Identify which cell holds the provided text, then report its [X, Y] central coordinate. 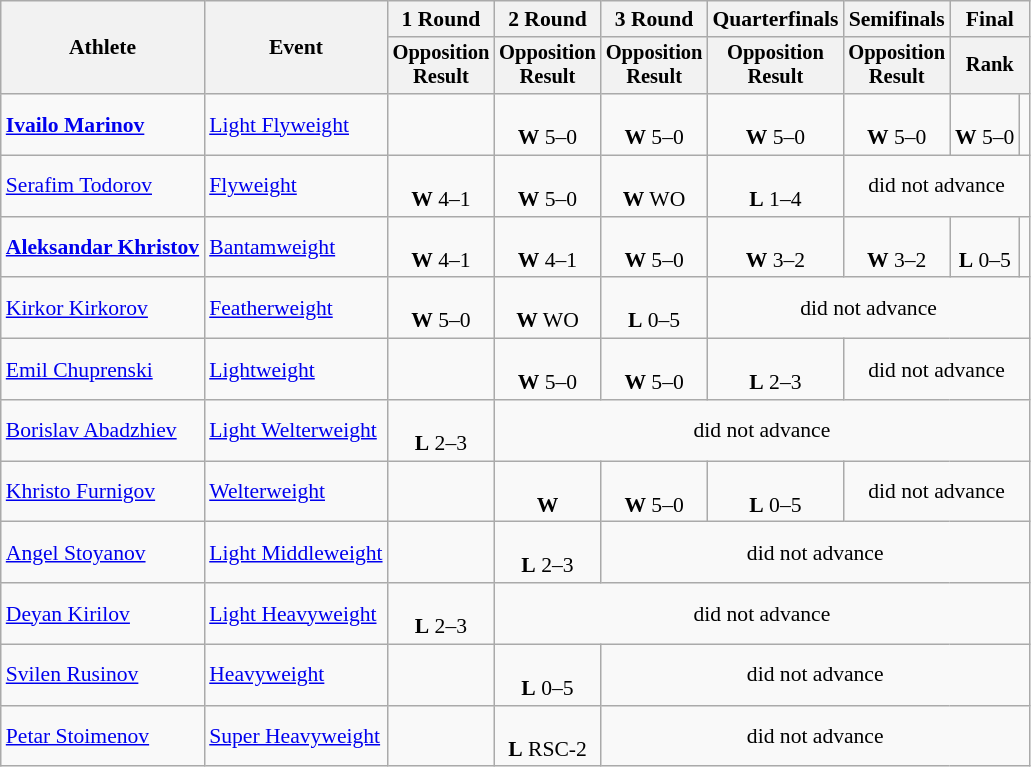
L 1–4 [775, 186]
1 Round [442, 19]
Light Welterweight [296, 430]
Heavyweight [296, 676]
2 Round [548, 19]
Light Heavyweight [296, 614]
Athlete [102, 48]
Semifinals [896, 19]
Kirkor Kirkorov [102, 308]
Super Heavyweight [296, 736]
Bantamweight [296, 248]
Borislav Abadzhiev [102, 430]
Ivailo Marinov [102, 124]
Khristo Furnigov [102, 492]
Event [296, 48]
Featherweight [296, 308]
Emil Chuprenski [102, 370]
Rank [990, 66]
Angel Stoyanov [102, 552]
Light Flyweight [296, 124]
Quarterfinals [775, 19]
Welterweight [296, 492]
Deyan Kirilov [102, 614]
Lightweight [296, 370]
Flyweight [296, 186]
Serafim Todorov [102, 186]
Svilen Rusinov [102, 676]
3 Round [654, 19]
Aleksandar Khristov [102, 248]
L RSC-2 [548, 736]
Light Middleweight [296, 552]
Petar Stoimenov [102, 736]
W [548, 492]
Final [990, 19]
